Search for the cell housing the specified text and yield its (X, Y) center coordinate. 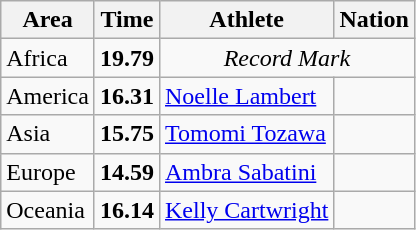
Time (126, 20)
Athlete (246, 20)
Area (48, 20)
Asia (48, 134)
Europe (48, 172)
Record Mark (286, 58)
Nation (374, 20)
Tomomi Tozawa (246, 134)
16.31 (126, 96)
Ambra Sabatini (246, 172)
16.14 (126, 210)
15.75 (126, 134)
Oceania (48, 210)
America (48, 96)
Kelly Cartwright (246, 210)
Africa (48, 58)
19.79 (126, 58)
14.59 (126, 172)
Noelle Lambert (246, 96)
